For the text-containing cell, return its midpoint in (x, y) coordinate format. 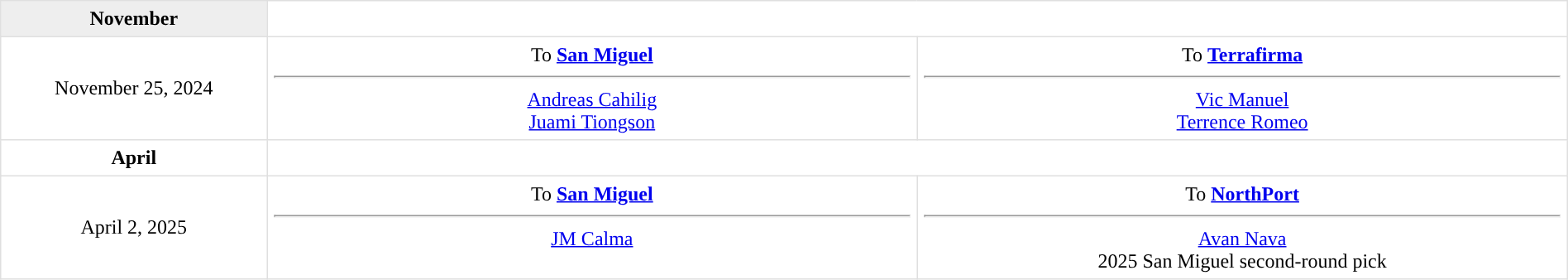
To TerrafirmaVic ManuelTerrence Romeo (1242, 88)
April (134, 158)
April 2, 2025 (134, 227)
To San MiguelAndreas CahiligJuami Tiongson (592, 88)
November 25, 2024 (134, 88)
November (134, 19)
To NorthPortAvan Nava2025 San Miguel second-round pick (1242, 227)
To San MiguelJM Calma (592, 227)
